Locate the cell with the specified text and output its (X, Y) center coordinate. 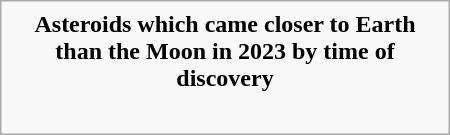
Asteroids which came closer to Earth than the Moon in 2023 by time of discovery (224, 51)
